Identify which cell holds the provided text, then report its [x, y] central coordinate. 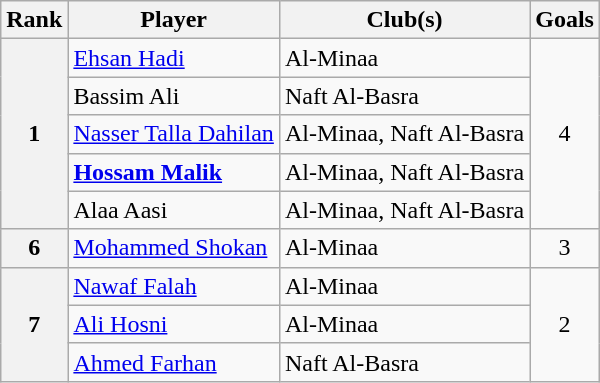
Ahmed Farhan [174, 362]
6 [34, 248]
Mohammed Shokan [174, 248]
Alaa Aasi [174, 210]
Nawaf Falah [174, 286]
3 [565, 248]
Hossam Malik [174, 172]
Club(s) [404, 20]
2 [565, 324]
Goals [565, 20]
Bassim Ali [174, 96]
Ehsan Hadi [174, 58]
1 [34, 134]
Nasser Talla Dahilan [174, 134]
Ali Hosni [174, 324]
7 [34, 324]
4 [565, 134]
Rank [34, 20]
Player [174, 20]
